From the cell containing the given text, extract its center point as (x, y) coordinate. 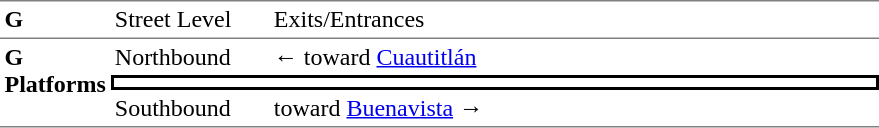
GPlatforms (55, 83)
← toward Cuautitlán (574, 57)
Northbound (190, 57)
Southbound (190, 109)
Exits/Entrances (574, 19)
G (55, 19)
Street Level (190, 19)
toward Buenavista → (574, 109)
